Pinpoint the cell where the given text exists, returning its [x, y] midpoint coordinate. 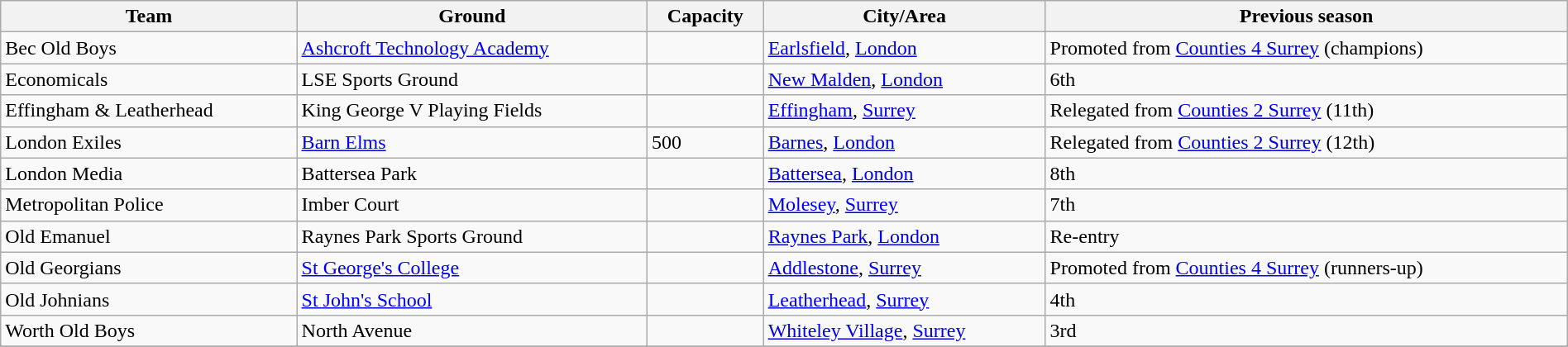
Old Emanuel [149, 236]
6th [1307, 79]
New Malden, London [905, 79]
Raynes Park, London [905, 236]
Ground [471, 17]
Economicals [149, 79]
Team [149, 17]
Imber Court [471, 205]
Barn Elms [471, 142]
Effingham & Leatherhead [149, 111]
Relegated from Counties 2 Surrey (12th) [1307, 142]
City/Area [905, 17]
Old Georgians [149, 268]
Ashcroft Technology Academy [471, 48]
St George's College [471, 268]
Leatherhead, Surrey [905, 299]
Battersea, London [905, 173]
8th [1307, 173]
Metropolitan Police [149, 205]
Battersea Park [471, 173]
Promoted from Counties 4 Surrey (champions) [1307, 48]
Relegated from Counties 2 Surrey (11th) [1307, 111]
Whiteley Village, Surrey [905, 330]
LSE Sports Ground [471, 79]
London Media [149, 173]
Old Johnians [149, 299]
Previous season [1307, 17]
Effingham, Surrey [905, 111]
Raynes Park Sports Ground [471, 236]
Worth Old Boys [149, 330]
Promoted from Counties 4 Surrey (runners-up) [1307, 268]
Capacity [705, 17]
Earlsfield, London [905, 48]
Re-entry [1307, 236]
3rd [1307, 330]
7th [1307, 205]
Addlestone, Surrey [905, 268]
Molesey, Surrey [905, 205]
King George V Playing Fields [471, 111]
4th [1307, 299]
Barnes, London [905, 142]
London Exiles [149, 142]
St John's School [471, 299]
North Avenue [471, 330]
500 [705, 142]
Bec Old Boys [149, 48]
